Determine the [x, y] coordinate at the center of the cell enclosing the given text.  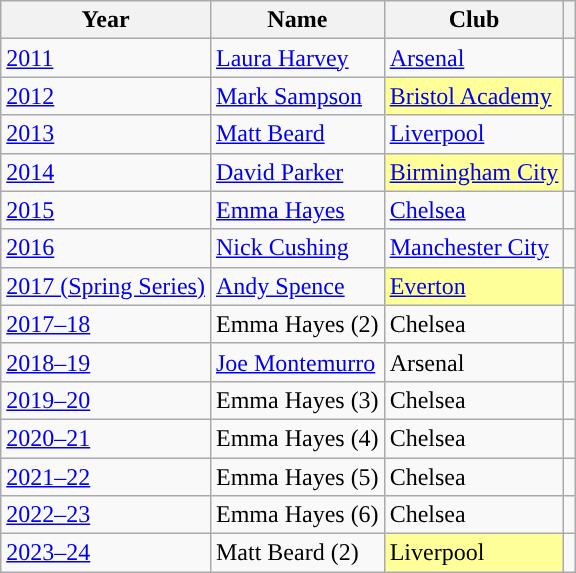
Laura Harvey [297, 58]
Emma Hayes (3) [297, 400]
Emma Hayes (5) [297, 477]
Name [297, 20]
Emma Hayes (2) [297, 324]
2018–19 [106, 362]
2021–22 [106, 477]
2017–18 [106, 324]
Birmingham City [474, 172]
Emma Hayes (6) [297, 515]
Matt Beard (2) [297, 553]
Emma Hayes (4) [297, 438]
Matt Beard [297, 134]
2013 [106, 134]
2017 (Spring Series) [106, 286]
Bristol Academy [474, 96]
Mark Sampson [297, 96]
Club [474, 20]
2023–24 [106, 553]
2019–20 [106, 400]
2022–23 [106, 515]
Manchester City [474, 248]
Emma Hayes [297, 210]
Year [106, 20]
2011 [106, 58]
2015 [106, 210]
2016 [106, 248]
Andy Spence [297, 286]
Joe Montemurro [297, 362]
2014 [106, 172]
Nick Cushing [297, 248]
David Parker [297, 172]
2012 [106, 96]
2020–21 [106, 438]
Everton [474, 286]
